Locate the cell with the specified text and output its [X, Y] center coordinate. 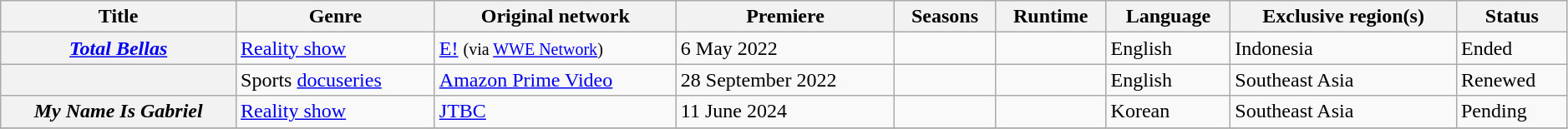
Total Bellas [119, 48]
6 May 2022 [785, 48]
Premiere [785, 17]
Amazon Prime Video [555, 80]
Ended [1512, 48]
My Name Is Gabriel [119, 112]
E! (via WWE Network) [555, 48]
11 June 2024 [785, 112]
Title [119, 17]
Seasons [945, 17]
Language [1168, 17]
Genre [336, 17]
Indonesia [1343, 48]
Exclusive region(s) [1343, 17]
28 September 2022 [785, 80]
Original network [555, 17]
Status [1512, 17]
Renewed [1512, 80]
Korean [1168, 112]
Sports docuseries [336, 80]
Pending [1512, 112]
JTBC [555, 112]
Runtime [1051, 17]
